Capture the cell that displays the provided text and extract its (x, y) central coordinate. 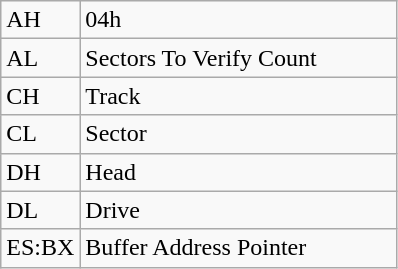
Sector (238, 134)
DL (40, 210)
AL (40, 58)
CH (40, 96)
CL (40, 134)
Track (238, 96)
04h (238, 20)
Buffer Address Pointer (238, 248)
AH (40, 20)
Head (238, 172)
ES:BX (40, 248)
Sectors To Verify Count (238, 58)
Drive (238, 210)
DH (40, 172)
